Scan for the cell matching the given text and deliver its [X, Y] coordinate at center. 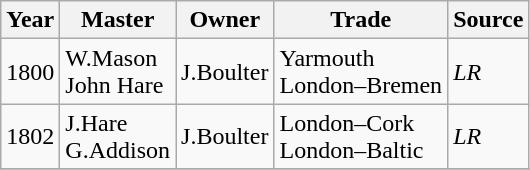
Owner [225, 20]
London–CorkLondon–Baltic [361, 136]
Trade [361, 20]
Master [118, 20]
W.MasonJohn Hare [118, 72]
J.HareG.Addison [118, 136]
Year [30, 20]
Source [488, 20]
1802 [30, 136]
1800 [30, 72]
YarmouthLondon–Bremen [361, 72]
